Determine the (X, Y) coordinate at the center of the cell enclosing the given text.  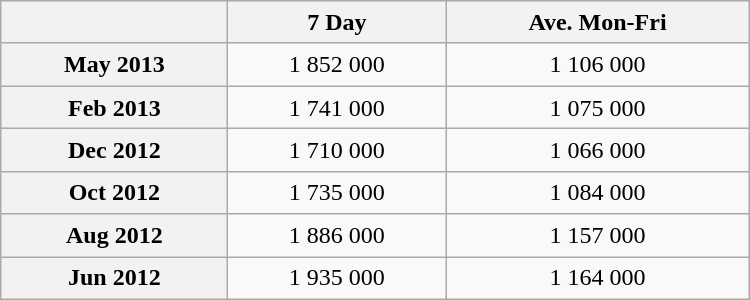
1 084 000 (598, 192)
Oct 2012 (114, 192)
1 157 000 (598, 236)
1 164 000 (598, 278)
1 935 000 (337, 278)
Jun 2012 (114, 278)
Ave. Mon-Fri (598, 22)
1 066 000 (598, 150)
1 075 000 (598, 108)
1 106 000 (598, 64)
1 710 000 (337, 150)
May 2013 (114, 64)
1 852 000 (337, 64)
1 886 000 (337, 236)
Dec 2012 (114, 150)
7 Day (337, 22)
Feb 2013 (114, 108)
1 735 000 (337, 192)
1 741 000 (337, 108)
Aug 2012 (114, 236)
